From the cell containing the given text, extract its center point as [x, y] coordinate. 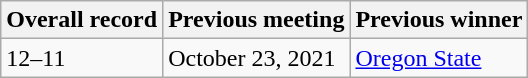
Oregon State [439, 58]
Previous winner [439, 20]
Previous meeting [256, 20]
Overall record [82, 20]
12–11 [82, 58]
October 23, 2021 [256, 58]
